Return [X, Y] of the center of cell containing provided text 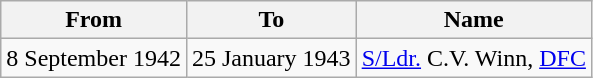
Name [474, 20]
From [94, 20]
S/Ldr. C.V. Winn, DFC [474, 58]
8 September 1942 [94, 58]
25 January 1943 [271, 58]
To [271, 20]
